Return the [x, y] coordinate for the center point of the cell that contains the specified text.  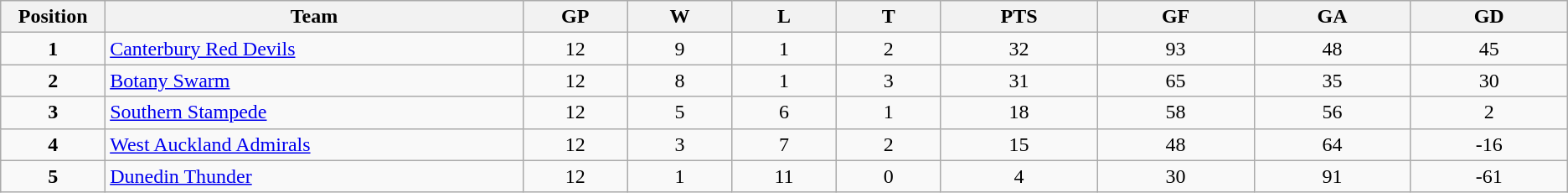
35 [1332, 81]
West Auckland Admirals [315, 144]
W [680, 17]
Southern Stampede [315, 112]
8 [680, 81]
56 [1332, 112]
Botany Swarm [315, 81]
GD [1489, 17]
9 [680, 49]
15 [1019, 144]
45 [1489, 49]
31 [1019, 81]
65 [1176, 81]
GA [1332, 17]
Canterbury Red Devils [315, 49]
18 [1019, 112]
91 [1332, 176]
T [888, 17]
Dunedin Thunder [315, 176]
11 [784, 176]
-61 [1489, 176]
L [784, 17]
6 [784, 112]
GF [1176, 17]
0 [888, 176]
32 [1019, 49]
Team [315, 17]
93 [1176, 49]
Position [54, 17]
GP [575, 17]
64 [1332, 144]
-16 [1489, 144]
7 [784, 144]
58 [1176, 112]
PTS [1019, 17]
